Locate the cell with the specified text and output its [x, y] center coordinate. 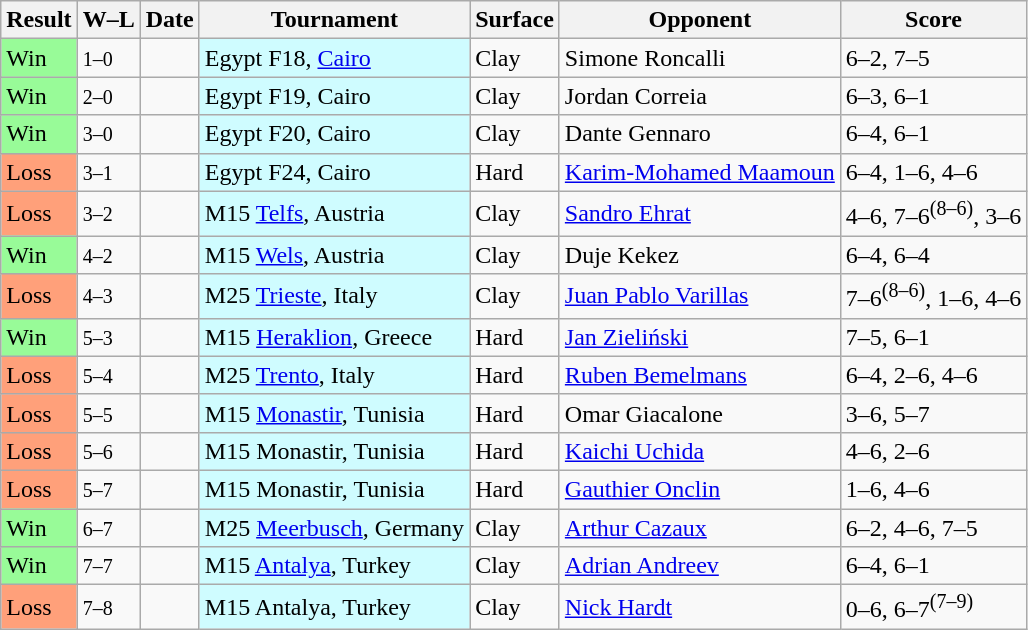
5–4 [108, 375]
4–6, 7–6(8–6), 3–6 [933, 214]
Egypt F24, Cairo [334, 172]
3–1 [108, 172]
Tournament [334, 20]
M25 Trieste, Italy [334, 296]
4–3 [108, 296]
Simone Roncalli [700, 58]
Egypt F19, Cairo [334, 96]
7–8 [108, 608]
5–6 [108, 451]
Sandro Ehrat [700, 214]
M15 Telfs, Austria [334, 214]
Jordan Correia [700, 96]
Omar Giacalone [700, 413]
Jan Zieliński [700, 337]
Gauthier Onclin [700, 489]
5–7 [108, 489]
W–L [108, 20]
Ruben Bemelmans [700, 375]
M15 Heraklion, Greece [334, 337]
Arthur Cazaux [700, 528]
3–2 [108, 214]
Egypt F18, Cairo [334, 58]
6–7 [108, 528]
4–2 [108, 255]
Adrian Andreev [700, 566]
3–0 [108, 134]
6–2, 7–5 [933, 58]
7–7 [108, 566]
M15 Wels, Austria [334, 255]
Egypt F20, Cairo [334, 134]
M25 Trento, Italy [334, 375]
2–0 [108, 96]
Result [39, 20]
Juan Pablo Varillas [700, 296]
7–6(8–6), 1–6, 4–6 [933, 296]
6–2, 4–6, 7–5 [933, 528]
Score [933, 20]
6–3, 6–1 [933, 96]
M25 Meerbusch, Germany [334, 528]
Opponent [700, 20]
1–6, 4–6 [933, 489]
1–0 [108, 58]
5–5 [108, 413]
4–6, 2–6 [933, 451]
5–3 [108, 337]
0–6, 6–7(7–9) [933, 608]
Nick Hardt [700, 608]
6–4, 1–6, 4–6 [933, 172]
Kaichi Uchida [700, 451]
Karim-Mohamed Maamoun [700, 172]
3–6, 5–7 [933, 413]
Duje Kekez [700, 255]
7–5, 6–1 [933, 337]
6–4, 6–4 [933, 255]
Date [170, 20]
Surface [515, 20]
6–4, 2–6, 4–6 [933, 375]
Dante Gennaro [700, 134]
